Return the (X, Y) coordinate for the center point of the cell that contains the specified text.  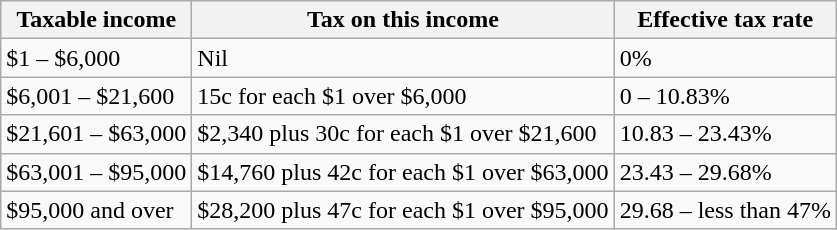
$14,760 plus 42c for each $1 over $63,000 (403, 172)
29.68 – less than 47% (725, 210)
15c for each $1 over $6,000 (403, 96)
$63,001 – $95,000 (96, 172)
$6,001 – $21,600 (96, 96)
Tax on this income (403, 20)
$1 – $6,000 (96, 58)
$2,340 plus 30c for each $1 over $21,600 (403, 134)
10.83 – 23.43% (725, 134)
$28,200 plus 47c for each $1 over $95,000 (403, 210)
Nil (403, 58)
Taxable income (96, 20)
$21,601 – $63,000 (96, 134)
23.43 – 29.68% (725, 172)
0 – 10.83% (725, 96)
0% (725, 58)
Effective tax rate (725, 20)
$95,000 and over (96, 210)
